Return (X, Y) of the center of cell containing provided text 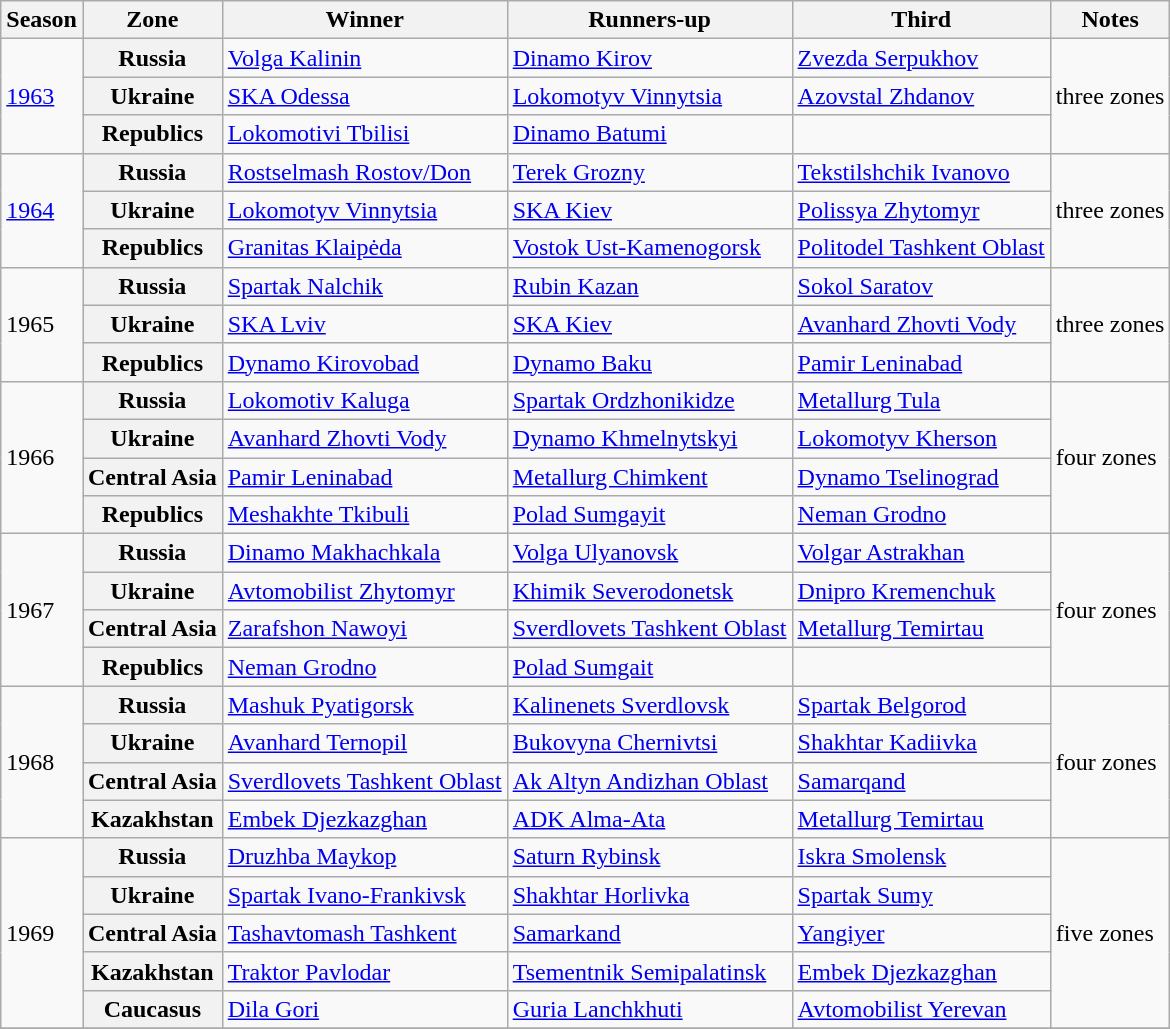
Lokomotiv Kaluga (364, 400)
Sokol Saratov (921, 286)
Terek Grozny (650, 172)
Lokomotyv Kherson (921, 438)
1969 (42, 933)
Tsementnik Semipalatinsk (650, 971)
Avtomobilist Yerevan (921, 1009)
Bukovyna Chernivtsi (650, 743)
Dinamo Kirov (650, 58)
Volga Kalinin (364, 58)
Spartak Nalchik (364, 286)
Samarqand (921, 781)
Vostok Ust-Kamenogorsk (650, 248)
Zvezda Serpukhov (921, 58)
Meshakhte Tkibuli (364, 515)
Saturn Rybinsk (650, 857)
1964 (42, 210)
SKA Lviv (364, 324)
Tekstilshchik Ivanovo (921, 172)
Zarafshon Nawoyi (364, 629)
Dinamo Batumi (650, 134)
Rostselmash Rostov/Don (364, 172)
SKA Odessa (364, 96)
Dnipro Kremenchuk (921, 591)
Mashuk Pyatigorsk (364, 705)
Shakhtar Kadiivka (921, 743)
Dynamo Baku (650, 362)
Tashavtomash Tashkent (364, 933)
Ak Altyn Andizhan Oblast (650, 781)
Winner (364, 20)
Granitas Klaipėda (364, 248)
Spartak Sumy (921, 895)
Season (42, 20)
ADK Alma‑Ata (650, 819)
Druzhba Maykop (364, 857)
1965 (42, 324)
Traktor Pavlodar (364, 971)
Volgar Astrakhan (921, 553)
Lokomotivi Tbilisi (364, 134)
1968 (42, 762)
Spartak Ordzhonikidze (650, 400)
1967 (42, 610)
five zones (1110, 933)
Dynamo Kirovobad (364, 362)
Zone (152, 20)
Dinamo Makhachkala (364, 553)
Third (921, 20)
Azovstal Zhdanov (921, 96)
Avanhard Ternopil (364, 743)
Polad Sumgayit (650, 515)
Polissya Zhytomyr (921, 210)
Notes (1110, 20)
Iskra Smolensk (921, 857)
Avtomobilist Zhytomyr (364, 591)
Spartak Belgorod (921, 705)
Runners-up (650, 20)
Spartak Ivano-Frankivsk (364, 895)
Dynamo Khmelnytskyi (650, 438)
Polad Sumgait (650, 667)
Volga Ulyanovsk (650, 553)
Politodel Tashkent Oblast (921, 248)
Rubin Kazan (650, 286)
Khimik Severodonetsk (650, 591)
Guria Lanchkhuti (650, 1009)
Yangiyer (921, 933)
Kalinenets Sverdlovsk (650, 705)
Dila Gori (364, 1009)
Shakhtar Horlivka (650, 895)
1963 (42, 96)
Caucasus (152, 1009)
Metallurg Chimkent (650, 477)
Dynamo Tselinograd (921, 477)
1966 (42, 457)
Metallurg Tula (921, 400)
Samarkand (650, 933)
